Identify which cell holds the provided text, then report its [X, Y] central coordinate. 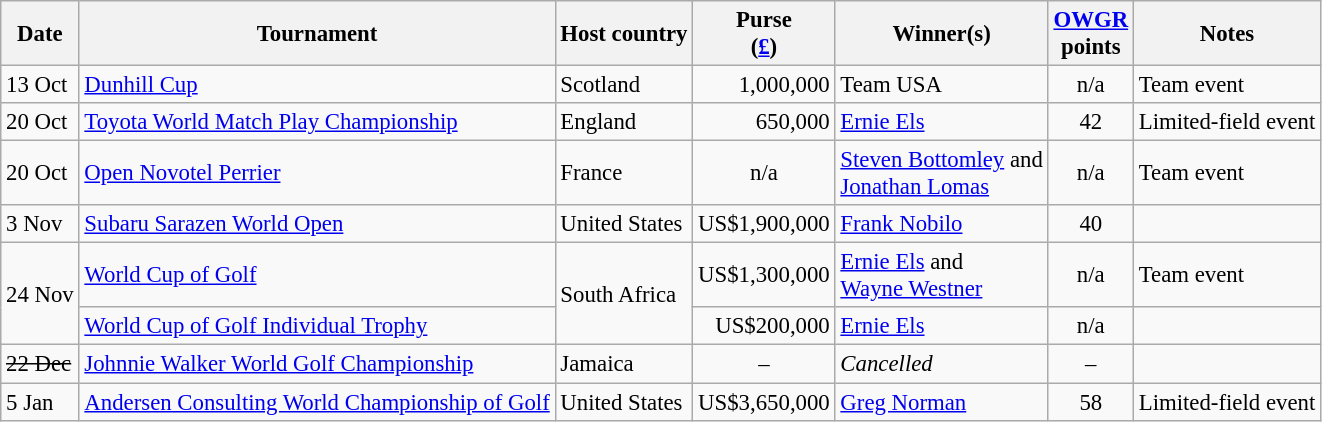
Jamaica [624, 364]
England [624, 122]
Subaru Sarazen World Open [317, 224]
Dunhill Cup [317, 85]
42 [1090, 122]
US$3,650,000 [764, 402]
Team USA [942, 85]
22 Dec [40, 364]
Ernie Els and Wayne Westner [942, 276]
Notes [1226, 34]
South Africa [624, 294]
Host country [624, 34]
24 Nov [40, 294]
Winner(s) [942, 34]
5 Jan [40, 402]
40 [1090, 224]
Steven Bottomley and Jonathan Lomas [942, 174]
World Cup of Golf [317, 276]
3 Nov [40, 224]
US$1,900,000 [764, 224]
OWGRpoints [1090, 34]
France [624, 174]
Frank Nobilo [942, 224]
World Cup of Golf Individual Trophy [317, 327]
58 [1090, 402]
US$1,300,000 [764, 276]
Cancelled [942, 364]
Purse(£) [764, 34]
650,000 [764, 122]
Open Novotel Perrier [317, 174]
US$200,000 [764, 327]
Toyota World Match Play Championship [317, 122]
1,000,000 [764, 85]
Date [40, 34]
Tournament [317, 34]
Johnnie Walker World Golf Championship [317, 364]
Greg Norman [942, 402]
Scotland [624, 85]
Andersen Consulting World Championship of Golf [317, 402]
13 Oct [40, 85]
